Determine the (X, Y) coordinate at the center of the cell enclosing the given text.  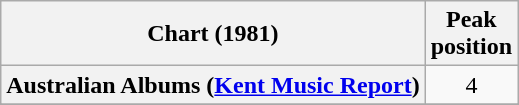
Australian Albums (Kent Music Report) (213, 85)
Chart (1981) (213, 34)
Peakposition (471, 34)
4 (471, 85)
